Find where the given text appears and provide that cell's center as [X, Y] coordinate. 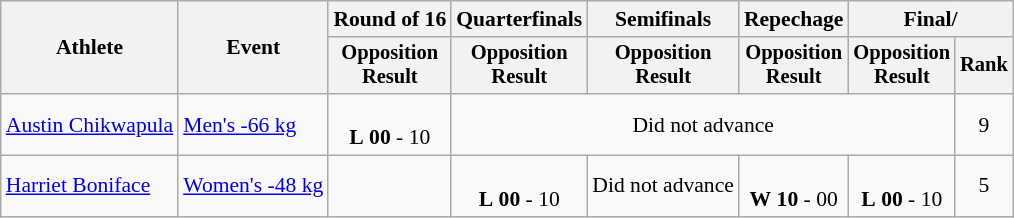
W 10 - 00 [794, 186]
Harriet Boniface [90, 186]
Men's -66 kg [253, 124]
5 [984, 186]
9 [984, 124]
Women's -48 kg [253, 186]
Semifinals [663, 19]
Quarterfinals [519, 19]
Rank [984, 66]
Austin Chikwapula [90, 124]
Athlete [90, 48]
Event [253, 48]
Repechage [794, 19]
Final/ [931, 19]
Round of 16 [390, 19]
